Identify which cell holds the provided text, then report its [x, y] central coordinate. 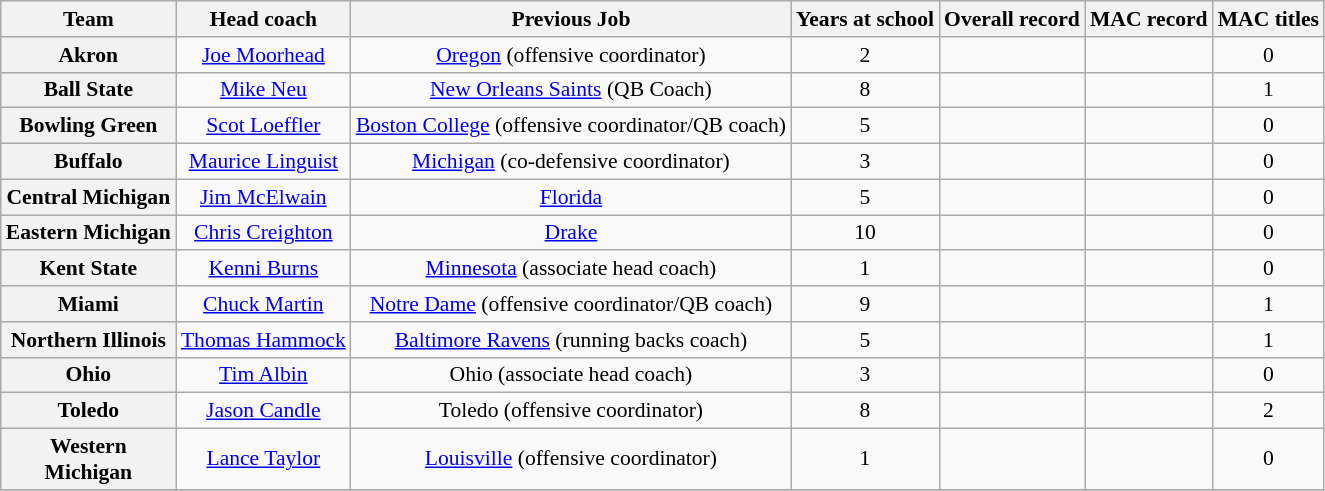
Jason Candle [264, 411]
Central Michigan [88, 197]
Thomas Hammock [264, 340]
9 [865, 304]
MAC titles [1268, 19]
Tim Albin [264, 375]
Boston College (offensive coordinator/QB coach) [571, 126]
Joe Moorhead [264, 55]
Ohio [88, 375]
Louisville (offensive coordinator) [571, 460]
Scot Loeffler [264, 126]
Baltimore Ravens (running backs coach) [571, 340]
Bowling Green [88, 126]
Previous Job [571, 19]
Florida [571, 197]
Chuck Martin [264, 304]
Akron [88, 55]
Miami [88, 304]
Eastern Michigan [88, 233]
Oregon (offensive coordinator) [571, 55]
Kenni Burns [264, 269]
Jim McElwain [264, 197]
Northern Illinois [88, 340]
Years at school [865, 19]
Toledo [88, 411]
Toledo (offensive coordinator) [571, 411]
Team [88, 19]
Drake [571, 233]
Ohio (associate head coach) [571, 375]
New Orleans Saints (QB Coach) [571, 90]
Minnesota (associate head coach) [571, 269]
Mike Neu [264, 90]
Ball State [88, 90]
Buffalo [88, 162]
Lance Taylor [264, 460]
Michigan (co-defensive coordinator) [571, 162]
Head coach [264, 19]
Kent State [88, 269]
Notre Dame (offensive coordinator/QB coach) [571, 304]
Chris Creighton [264, 233]
MAC record [1149, 19]
Overall record [1012, 19]
10 [865, 233]
Western Michigan [88, 460]
Maurice Linguist [264, 162]
